Locate the cell with the specified text and output its [x, y] center coordinate. 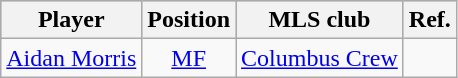
MF [189, 58]
MLS club [320, 20]
Ref. [430, 20]
Aidan Morris [72, 58]
Columbus Crew [320, 58]
Player [72, 20]
Position [189, 20]
